Capture the cell that displays the provided text and extract its [X, Y] central coordinate. 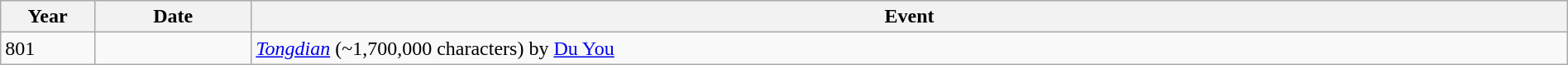
801 [48, 48]
Tongdian (~1,700,000 characters) by Du You [910, 48]
Year [48, 17]
Event [910, 17]
Date [172, 17]
